Pinpoint the cell where the given text exists, returning its [x, y] midpoint coordinate. 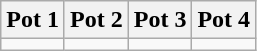
Pot 2 [96, 20]
Pot 1 [33, 20]
Pot 4 [224, 20]
Pot 3 [160, 20]
